Detect which cell encompasses the target text, then output its [X, Y] center coordinate. 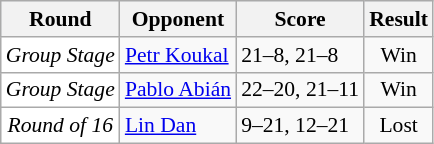
Lost [398, 126]
9–21, 12–21 [300, 126]
Result [398, 19]
Lin Dan [178, 126]
21–8, 21–8 [300, 55]
22–20, 21–11 [300, 90]
Petr Koukal [178, 55]
Round [60, 19]
Opponent [178, 19]
Pablo Abián [178, 90]
Score [300, 19]
Round of 16 [60, 126]
